Locate the cell with the specified text and output its [x, y] center coordinate. 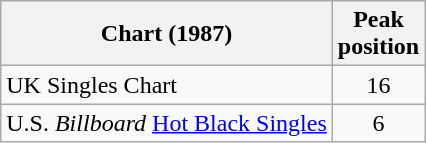
6 [378, 123]
16 [378, 85]
U.S. Billboard Hot Black Singles [167, 123]
Chart (1987) [167, 34]
UK Singles Chart [167, 85]
Peakposition [378, 34]
